Capture the cell that displays the provided text and extract its [X, Y] central coordinate. 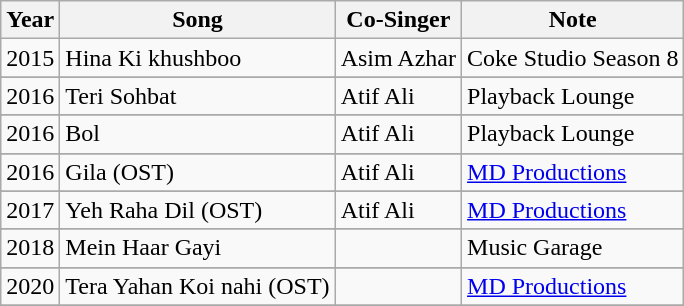
2018 [30, 248]
Mein Haar Gayi [198, 248]
2015 [30, 58]
Gila (OST) [198, 172]
Note [573, 20]
Teri Sohbat [198, 96]
Bol [198, 134]
Coke Studio Season 8 [573, 58]
Tera Yahan Koi nahi (OST) [198, 286]
Year [30, 20]
2017 [30, 210]
Asim Azhar [398, 58]
Song [198, 20]
Yeh Raha Dil (OST) [198, 210]
Hina Ki khushboo [198, 58]
Music Garage [573, 248]
2020 [30, 286]
Co-Singer [398, 20]
